Return the [x, y] coordinate for the center point of the cell that contains the specified text.  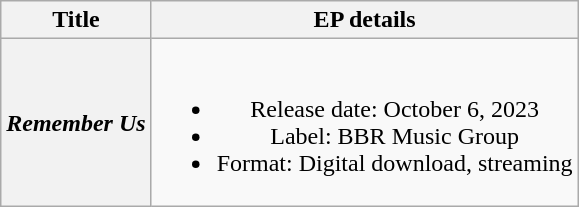
Release date: October 6, 2023Label: BBR Music GroupFormat: Digital download, streaming [364, 122]
EP details [364, 20]
Remember Us [76, 122]
Title [76, 20]
